From the cell containing the given text, extract its center point as (x, y) coordinate. 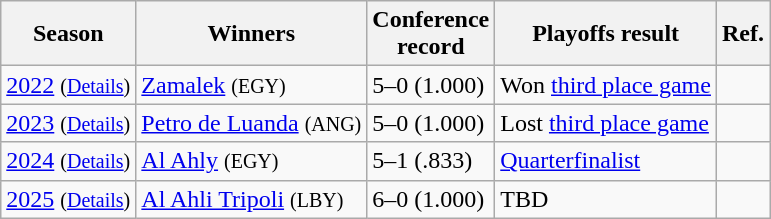
Conferencerecord (431, 34)
2025 (Details) (68, 199)
Ref. (742, 34)
Lost third place game (606, 123)
Playoffs result (606, 34)
Season (68, 34)
Petro de Luanda (ANG) (252, 123)
6–0 (1.000) (431, 199)
Won third place game (606, 85)
2024 (Details) (68, 161)
Zamalek (EGY) (252, 85)
2022 (Details) (68, 85)
2023 (Details) (68, 123)
TBD (606, 199)
Quarterfinalist (606, 161)
Al Ahly (EGY) (252, 161)
Winners (252, 34)
5–1 (.833) (431, 161)
Al Ahli Tripoli (LBY) (252, 199)
